Detect which cell encompasses the target text, then output its (x, y) center coordinate. 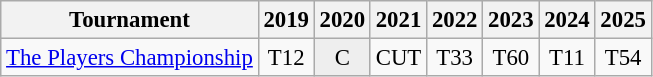
T33 (455, 58)
2022 (455, 20)
2021 (398, 20)
T12 (286, 58)
C (342, 58)
2020 (342, 20)
Tournament (130, 20)
2019 (286, 20)
CUT (398, 58)
2023 (511, 20)
T60 (511, 58)
2025 (623, 20)
The Players Championship (130, 58)
T11 (567, 58)
2024 (567, 20)
T54 (623, 58)
